Capture the cell that displays the provided text and extract its [X, Y] central coordinate. 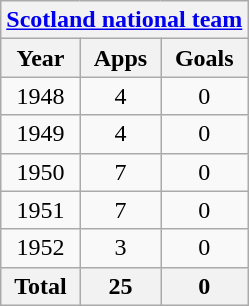
Apps [120, 58]
Goals [204, 58]
1952 [40, 248]
1949 [40, 134]
3 [120, 248]
Scotland national team [124, 20]
1950 [40, 172]
Year [40, 58]
25 [120, 286]
1948 [40, 96]
Total [40, 286]
1951 [40, 210]
